Search for the cell housing the specified text and yield its [x, y] center coordinate. 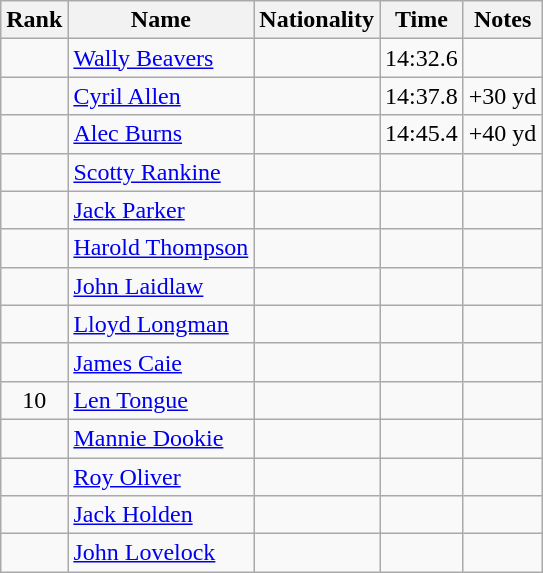
John Lovelock [161, 553]
+40 yd [502, 134]
Wally Beavers [161, 58]
Harold Thompson [161, 248]
Len Tongue [161, 400]
+30 yd [502, 96]
Nationality [317, 20]
Roy Oliver [161, 477]
Mannie Dookie [161, 438]
Scotty Rankine [161, 172]
Notes [502, 20]
Alec Burns [161, 134]
Jack Parker [161, 210]
14:45.4 [422, 134]
Time [422, 20]
Name [161, 20]
14:37.8 [422, 96]
Cyril Allen [161, 96]
James Caie [161, 362]
Lloyd Longman [161, 324]
John Laidlaw [161, 286]
14:32.6 [422, 58]
Rank [34, 20]
10 [34, 400]
Jack Holden [161, 515]
